Scan for the cell matching the given text and deliver its [X, Y] coordinate at center. 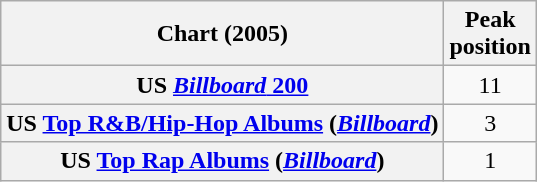
11 [490, 85]
US Billboard 200 [222, 85]
US Top Rap Albums (Billboard) [222, 161]
1 [490, 161]
Chart (2005) [222, 34]
Peak position [490, 34]
US Top R&B/Hip-Hop Albums (Billboard) [222, 123]
3 [490, 123]
